Detect which cell encompasses the target text, then output its [X, Y] center coordinate. 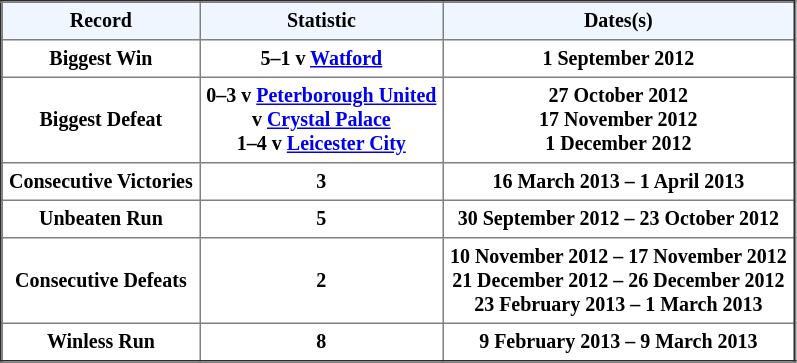
Dates(s) [618, 21]
27 October 201217 November 20121 December 2012 [618, 120]
Record [101, 21]
Consecutive Defeats [101, 281]
Consecutive Victories [101, 182]
9 February 2013 – 9 March 2013 [618, 342]
Biggest Defeat [101, 120]
8 [322, 342]
Unbeaten Run [101, 219]
Statistic [322, 21]
Biggest Win [101, 59]
0–3 v Peterborough Unitedv Crystal Palace1–4 v Leicester City [322, 120]
10 November 2012 – 17 November 201221 December 2012 – 26 December 201223 February 2013 – 1 March 2013 [618, 281]
16 March 2013 – 1 April 2013 [618, 182]
Winless Run [101, 342]
30 September 2012 – 23 October 2012 [618, 219]
3 [322, 182]
5–1 v Watford [322, 59]
1 September 2012 [618, 59]
5 [322, 219]
2 [322, 281]
